For the text-containing cell, return its midpoint in (X, Y) coordinate format. 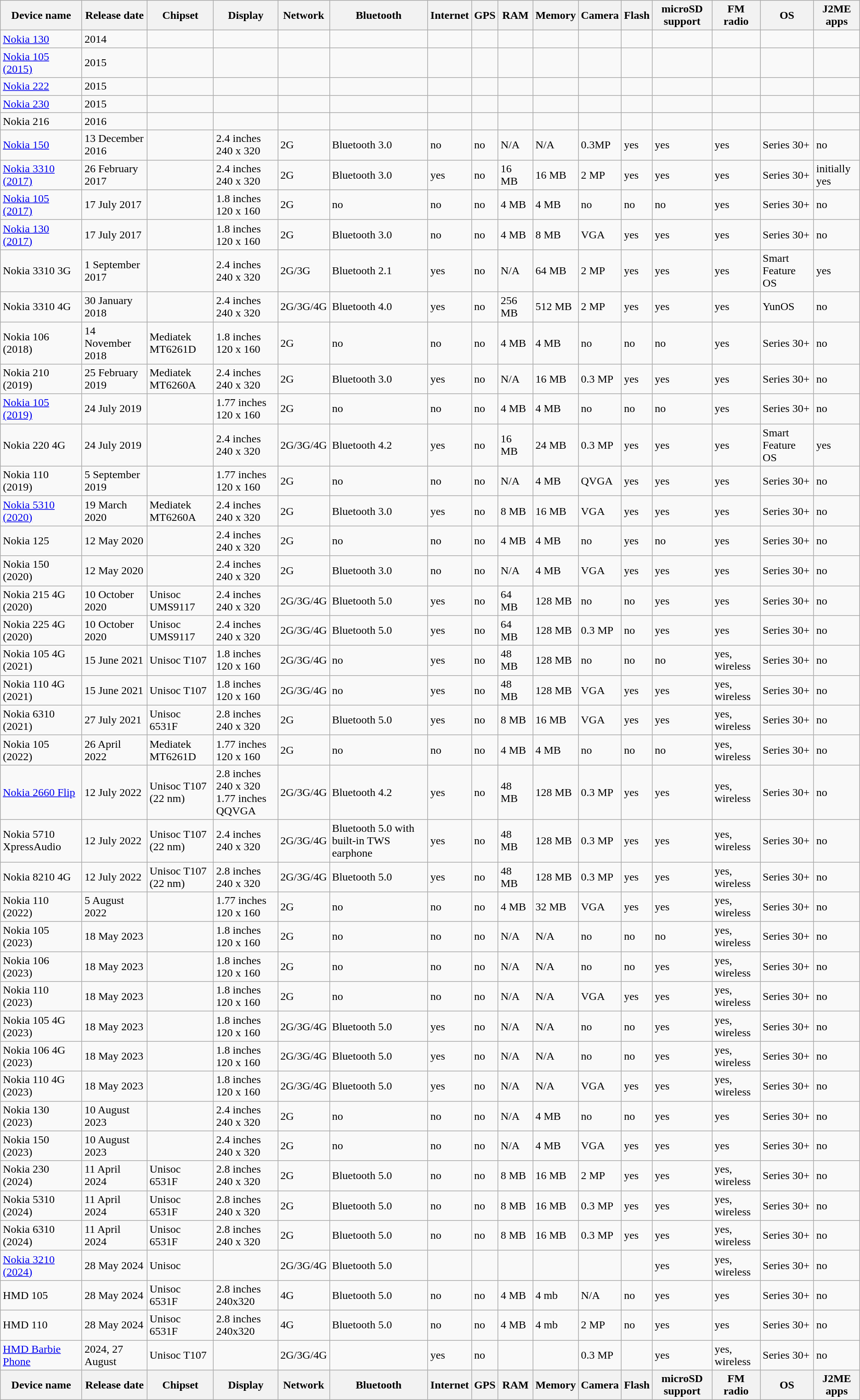
YunOS (787, 307)
Nokia 5310 (2024) (41, 1205)
Nokia 105 (2017) (41, 205)
Nokia 3310 (2017) (41, 175)
2G/3G (304, 271)
Nokia 105 (2022) (41, 750)
Nokia 150 (2023) (41, 1146)
Nokia 150 (41, 145)
Nokia 105 4G (2021) (41, 660)
25 February 2019 (114, 379)
5 September 2019 (114, 481)
Nokia 6310 (2021) (41, 720)
Nokia 3310 3G (41, 271)
1 September 2017 (114, 271)
Nokia 110 4G (2023) (41, 1086)
HMD 105 (41, 1295)
Unisoc (180, 1265)
Nokia 3310 4G (41, 307)
26 April 2022 (114, 750)
Nokia 110 4G (2021) (41, 690)
Nokia 105 (2023) (41, 937)
256 MB (515, 307)
27 July 2021 (114, 720)
26 February 2017 (114, 175)
Nokia 110 (2022) (41, 907)
Bluetooth 4.0 (379, 307)
Nokia 210 (2019) (41, 379)
Nokia 130 (41, 39)
Nokia 215 4G (2020) (41, 601)
Nokia 230 (2024) (41, 1176)
Nokia 130 (2023) (41, 1116)
HMD 110 (41, 1325)
512 MB (556, 307)
Nokia 3210 (2024) (41, 1265)
Nokia 222 (41, 86)
Nokia 2660 Flip (41, 792)
30 January 2018 (114, 307)
13 December 2016 (114, 145)
19 March 2020 (114, 511)
32 MB (556, 907)
5 August 2022 (114, 907)
Nokia 105 (2019) (41, 409)
0.3MP (600, 145)
2.8 inches 240 x 3201.77 inches QQVGA (246, 792)
2016 (114, 121)
2014 (114, 39)
Nokia 230 (41, 104)
Nokia 105 4G (2023) (41, 1026)
Nokia 106 (2018) (41, 343)
Nokia 130 (2017) (41, 234)
Nokia 5710 XpressAudio (41, 841)
initially yes (837, 175)
24 MB (556, 445)
Nokia 106 4G (2023) (41, 1056)
Nokia 106 (2023) (41, 966)
Nokia 216 (41, 121)
Nokia 105 (2015) (41, 62)
Nokia 150 (2020) (41, 570)
Nokia 110 (2019) (41, 481)
Nokia 110 (2023) (41, 997)
Nokia 6310 (2024) (41, 1236)
Nokia 125 (41, 541)
HMD Barbie Phone (41, 1355)
2024, 27 August (114, 1355)
Bluetooth 2.1 (379, 271)
14 November 2018 (114, 343)
QVGA (600, 481)
Nokia 225 4G (2020) (41, 630)
Nokia 220 4G (41, 445)
Nokia 5310 (2020) (41, 511)
Nokia 8210 4G (41, 876)
Bluetooth 5.0 with built-in TWS earphone (379, 841)
